Return the [X, Y] coordinate for the center point of the cell that contains the specified text.  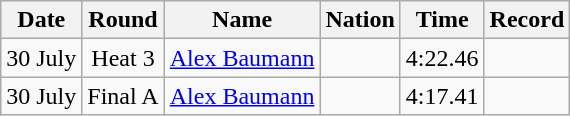
Final A [123, 96]
Round [123, 20]
Time [442, 20]
4:22.46 [442, 58]
4:17.41 [442, 96]
Date [42, 20]
Heat 3 [123, 58]
Name [242, 20]
Nation [360, 20]
Record [527, 20]
